Identify which cell holds the provided text, then report its (X, Y) central coordinate. 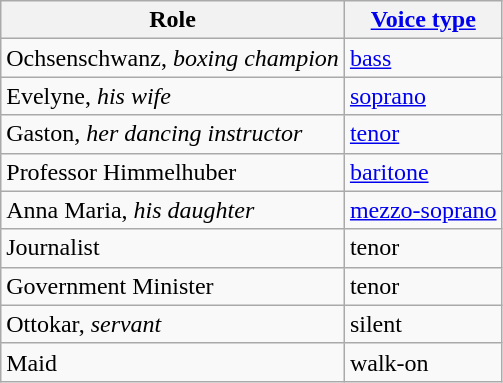
walk-on (423, 362)
Journalist (173, 248)
Professor Himmelhuber (173, 172)
bass (423, 58)
Ottokar, servant (173, 324)
Ochsenschwanz, boxing champion (173, 58)
soprano (423, 96)
baritone (423, 172)
Gaston, her dancing instructor (173, 134)
Anna Maria, his daughter (173, 210)
Government Minister (173, 286)
silent (423, 324)
mezzo-soprano (423, 210)
Voice type (423, 20)
Evelyne, his wife (173, 96)
Maid (173, 362)
Role (173, 20)
